Return [X, Y] of the center of cell containing provided text 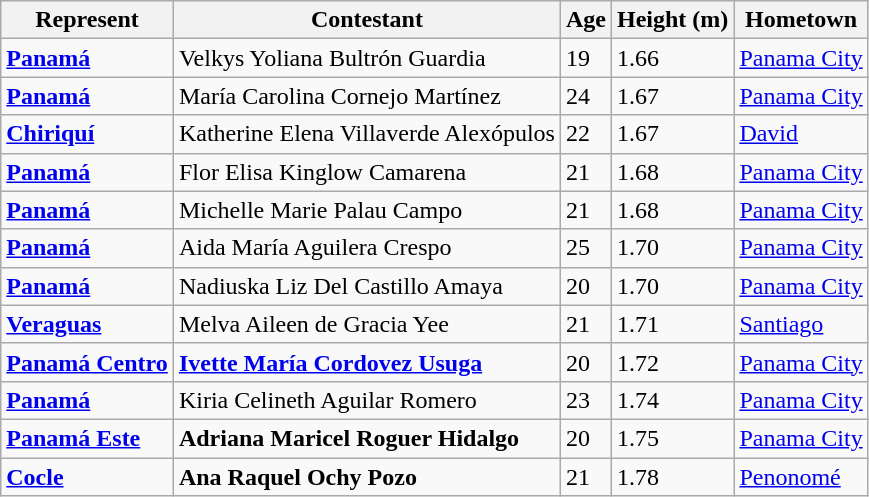
Chiriquí [88, 134]
23 [586, 400]
Kiria Celineth Aguilar Romero [366, 400]
David [801, 134]
Height (m) [672, 20]
Age [586, 20]
19 [586, 58]
Cocle [88, 477]
1.72 [672, 362]
Santiago [801, 324]
1.78 [672, 477]
Adriana Maricel Roguer Hidalgo [366, 438]
Represent [88, 20]
1.71 [672, 324]
Aida María Aguilera Crespo [366, 248]
Ivette María Cordovez Usuga [366, 362]
Velkys Yoliana Bultrón Guardia [366, 58]
María Carolina Cornejo Martínez [366, 96]
22 [586, 134]
24 [586, 96]
Panamá Este [88, 438]
Contestant [366, 20]
25 [586, 248]
Panamá Centro [88, 362]
Hometown [801, 20]
Veraguas [88, 324]
1.74 [672, 400]
Michelle Marie Palau Campo [366, 210]
Nadiuska Liz Del Castillo Amaya [366, 286]
Melva Aileen de Gracia Yee [366, 324]
Katherine Elena Villaverde Alexópulos [366, 134]
1.66 [672, 58]
Flor Elisa Kinglow Camarena [366, 172]
Ana Raquel Ochy Pozo [366, 477]
Penonomé [801, 477]
1.75 [672, 438]
